Return [x, y] of the center of cell containing provided text 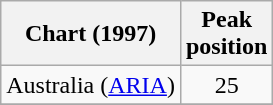
Peakposition [226, 34]
Chart (1997) [91, 34]
25 [226, 85]
Australia (ARIA) [91, 85]
